Scan for the cell matching the given text and deliver its [X, Y] coordinate at center. 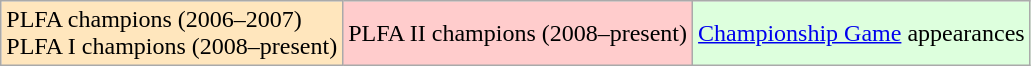
Championship Game appearances [862, 34]
PLFA champions (2006–2007) PLFA I champions (2008–present) [172, 34]
PLFA II champions (2008–present) [518, 34]
